Output the [X, Y] coordinate of the center of the cell containing the given text.  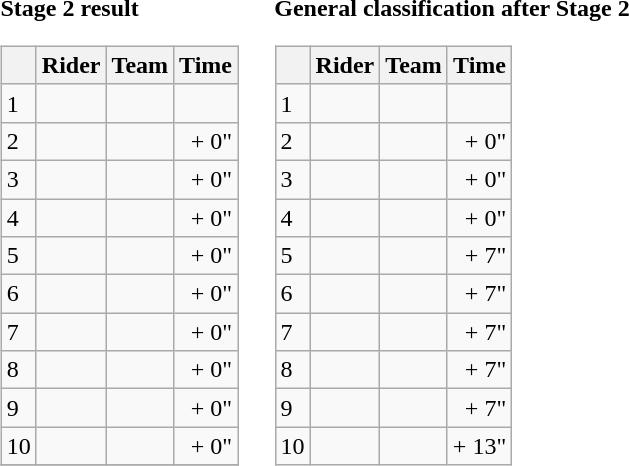
+ 13" [479, 446]
